Detect which cell encompasses the target text, then output its [X, Y] center coordinate. 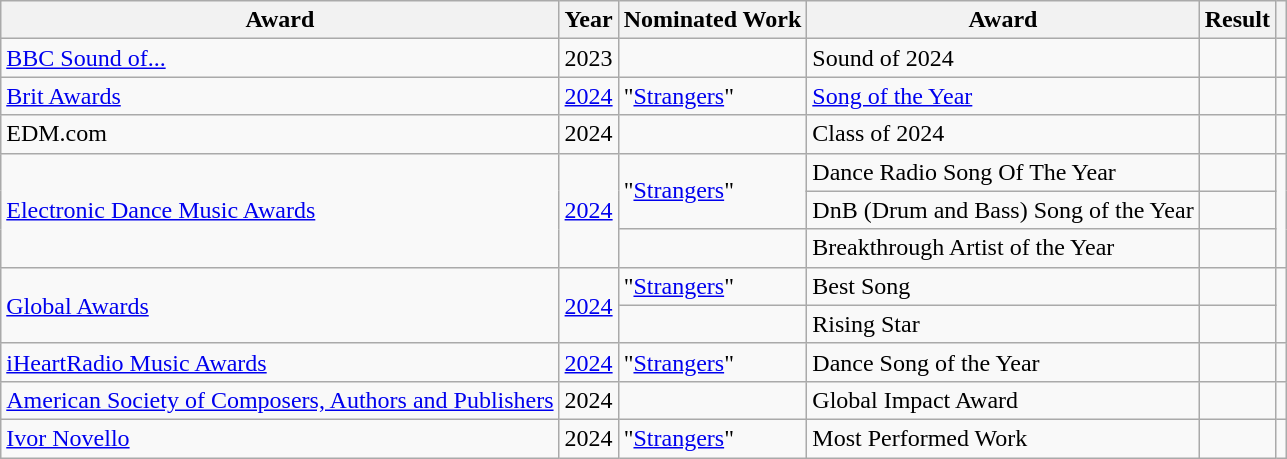
Result [1237, 20]
Global Impact Award [1003, 400]
Year [588, 20]
Electronic Dance Music Awards [280, 210]
Sound of 2024 [1003, 58]
Nominated Work [712, 20]
Brit Awards [280, 96]
Dance Song of the Year [1003, 362]
DnB (Drum and Bass) Song of the Year [1003, 210]
American Society of Composers, Authors and Publishers [280, 400]
Class of 2024 [1003, 134]
Ivor Novello [280, 438]
Breakthrough Artist of the Year [1003, 248]
EDM.com [280, 134]
2023 [588, 58]
Song of the Year [1003, 96]
Best Song [1003, 286]
BBC Sound of... [280, 58]
Dance Radio Song Of The Year [1003, 172]
iHeartRadio Music Awards [280, 362]
Global Awards [280, 305]
Most Performed Work [1003, 438]
Rising Star [1003, 324]
